Scan for the cell matching the given text and deliver its (X, Y) coordinate at center. 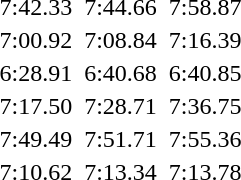
6:40.68 (121, 73)
7:28.71 (121, 106)
7:08.84 (121, 40)
7:51.71 (121, 139)
